Capture the cell that displays the provided text and extract its [x, y] central coordinate. 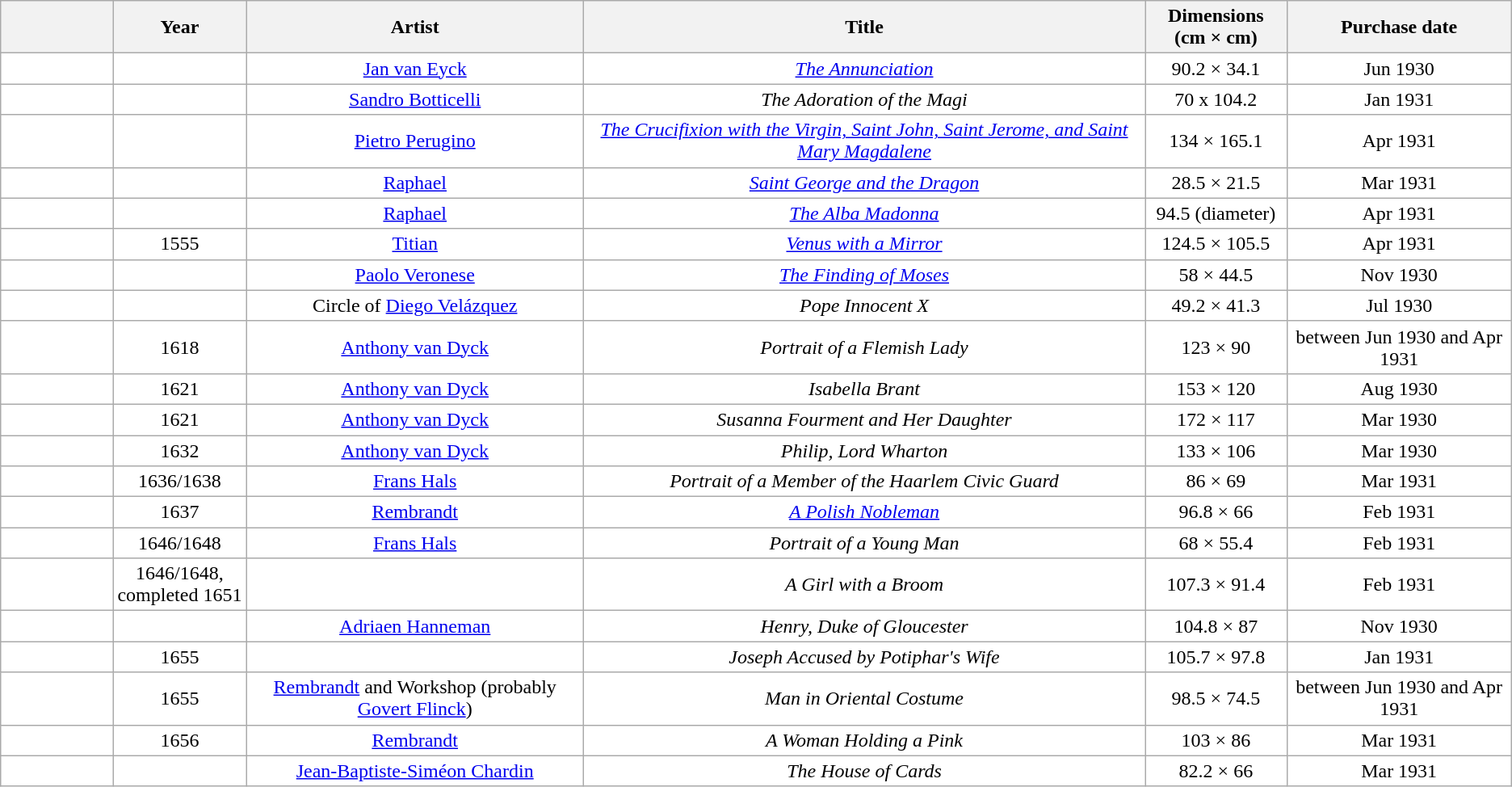
Jul 1930 [1399, 305]
Portrait of a Flemish Lady [864, 347]
Pietro Perugino [415, 141]
The House of Cards [864, 771]
133 × 106 [1216, 450]
Joseph Accused by Potiphar's Wife [864, 657]
172 × 117 [1216, 419]
94.5 (diameter) [1216, 213]
Henry, Duke of Gloucester [864, 626]
Jun 1930 [1399, 69]
68 × 55.4 [1216, 543]
Year [179, 27]
A Polish Nobleman [864, 512]
Isabella Brant [864, 389]
A Girl with a Broom [864, 585]
107.3 × 91.4 [1216, 585]
The Finding of Moses [864, 275]
Philip, Lord Wharton [864, 450]
105.7 × 97.8 [1216, 657]
86 × 69 [1216, 482]
Venus with a Mirror [864, 244]
Rembrandt and Workshop (probably Govert Flinck) [415, 698]
Titian [415, 244]
1646/1648, completed 1651 [179, 585]
1618 [179, 347]
49.2 × 41.3 [1216, 305]
Title [864, 27]
98.5 × 74.5 [1216, 698]
58 × 44.5 [1216, 275]
Dimensions(cm × cm) [1216, 27]
Circle of Diego Velázquez [415, 305]
103 × 86 [1216, 740]
96.8 × 66 [1216, 512]
Man in Oriental Costume [864, 698]
The Annunciation [864, 69]
The Alba Madonna [864, 213]
Jean-Baptiste-Siméon Chardin [415, 771]
70 x 104.2 [1216, 99]
104.8 × 87 [1216, 626]
1555 [179, 244]
Saint George and the Dragon [864, 183]
153 × 120 [1216, 389]
Jan van Eyck [415, 69]
1632 [179, 450]
28.5 × 21.5 [1216, 183]
Portrait of a Member of the Haarlem Civic Guard [864, 482]
1636/1638 [179, 482]
The Adoration of the Magi [864, 99]
1637 [179, 512]
82.2 × 66 [1216, 771]
90.2 × 34.1 [1216, 69]
A Woman Holding a Pink [864, 740]
Artist [415, 27]
Purchase date [1399, 27]
Adriaen Hanneman [415, 626]
Paolo Veronese [415, 275]
Sandro Botticelli [415, 99]
1646/1648 [179, 543]
Susanna Fourment and Her Daughter [864, 419]
134 × 165.1 [1216, 141]
The Crucifixion with the Virgin, Saint John, Saint Jerome, and Saint Mary Magdalene [864, 141]
1656 [179, 740]
Aug 1930 [1399, 389]
123 × 90 [1216, 347]
Portrait of a Young Man [864, 543]
124.5 × 105.5 [1216, 244]
Pope Innocent X [864, 305]
